Return [X, Y] of the center of cell containing provided text 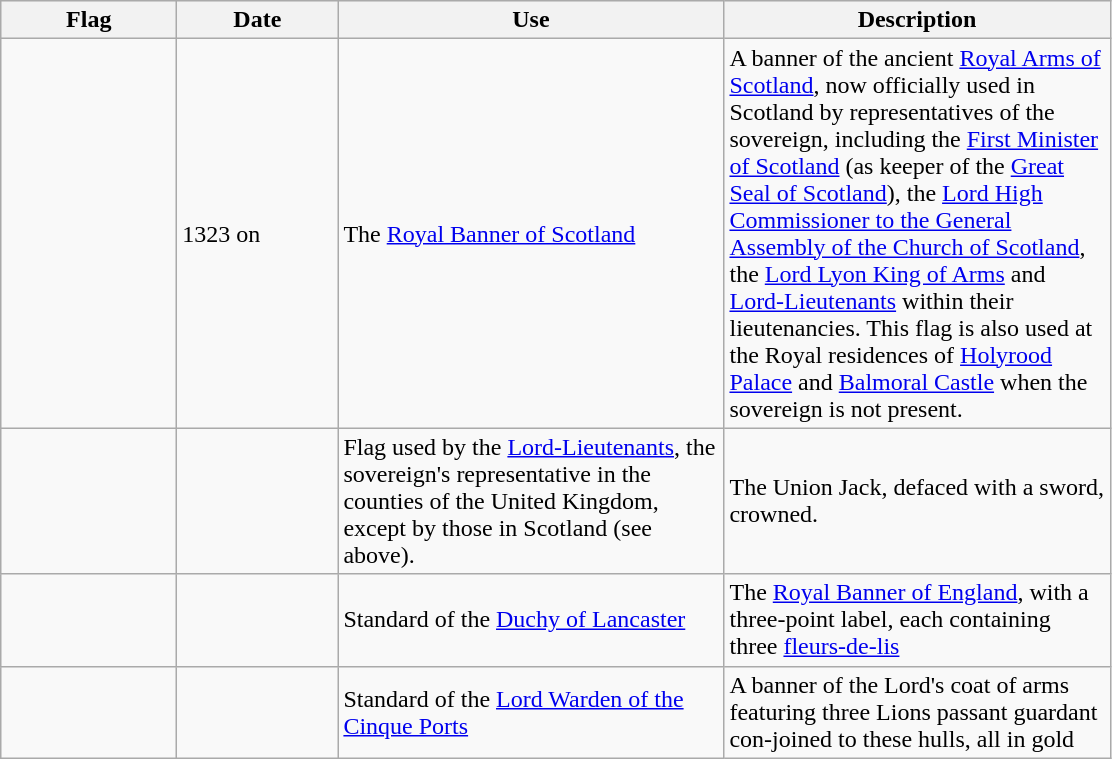
Flag used by the Lord-Lieutenants, the sovereign's representative in the counties of the United Kingdom, except by those in Scotland (see above). [531, 501]
Standard of the Lord Warden of the Cinque Ports [531, 712]
Date [258, 20]
A banner of the Lord's coat of arms featuring three Lions passant guardant con-joined to these hulls, all in gold [917, 712]
Standard of the Duchy of Lancaster [531, 620]
The Union Jack, defaced with a sword, crowned. [917, 501]
Flag [89, 20]
Description [917, 20]
The Royal Banner of England, with a three-point label, each containing three fleurs-de-lis [917, 620]
1323 on [258, 234]
The Royal Banner of Scotland [531, 234]
Use [531, 20]
